Return [x, y] of the center of cell containing provided text 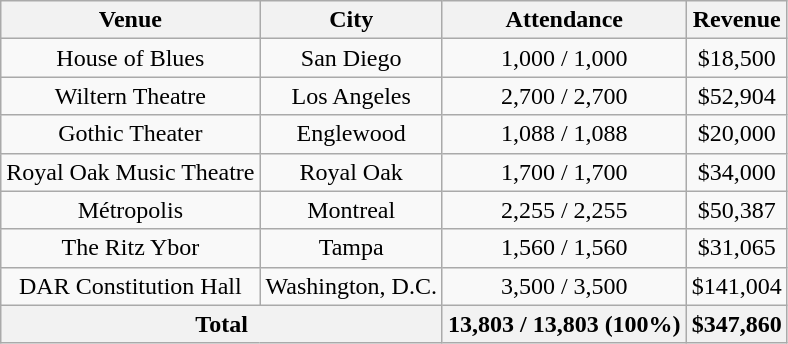
Venue [130, 20]
House of Blues [130, 58]
$31,065 [736, 248]
San Diego [351, 58]
$18,500 [736, 58]
Attendance [564, 20]
2,255 / 2,255 [564, 210]
13,803 / 13,803 (100%) [564, 324]
Montreal [351, 210]
1,000 / 1,000 [564, 58]
Washington, D.C. [351, 286]
$141,004 [736, 286]
Revenue [736, 20]
City [351, 20]
$50,387 [736, 210]
Tampa [351, 248]
2,700 / 2,700 [564, 96]
Royal Oak [351, 172]
Royal Oak Music Theatre [130, 172]
$347,860 [736, 324]
3,500 / 3,500 [564, 286]
1,560 / 1,560 [564, 248]
$34,000 [736, 172]
Total [222, 324]
Englewood [351, 134]
Gothic Theater [130, 134]
$52,904 [736, 96]
1,088 / 1,088 [564, 134]
Métropolis [130, 210]
Los Angeles [351, 96]
Wiltern Theatre [130, 96]
DAR Constitution Hall [130, 286]
1,700 / 1,700 [564, 172]
The Ritz Ybor [130, 248]
$20,000 [736, 134]
